Detect which cell encompasses the target text, then output its [x, y] center coordinate. 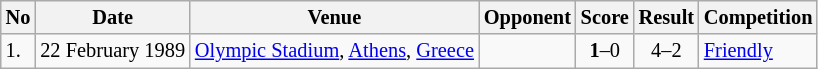
Score [605, 17]
4–2 [666, 51]
1–0 [605, 51]
No [18, 17]
Olympic Stadium, Athens, Greece [334, 51]
Date [112, 17]
Opponent [528, 17]
Friendly [758, 51]
Result [666, 17]
Venue [334, 17]
1. [18, 51]
22 February 1989 [112, 51]
Competition [758, 17]
